Return the (x, y) coordinate for the center point of the cell that contains the specified text.  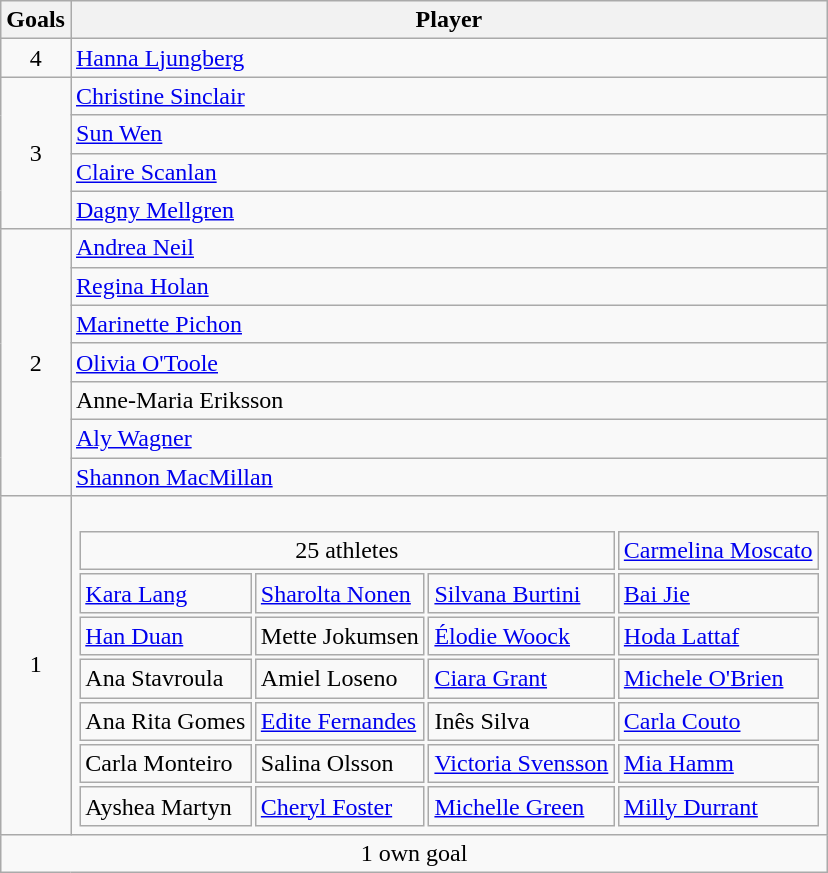
Élodie Woock (521, 636)
Olivia O'Toole (448, 362)
Milly Durrant (718, 806)
Player (448, 20)
1 own goal (414, 854)
Ciara Grant (521, 679)
Marinette Pichon (448, 324)
Kara Lang (166, 594)
Carla Monteiro (166, 764)
Andrea Neil (448, 248)
25 athletes (347, 551)
Claire Scanlan (448, 172)
Ayshea Martyn (166, 806)
Sharolta Nonen (340, 594)
Ana Stavroula (166, 679)
Regina Holan (448, 286)
Michelle Green (521, 806)
Dagny Mellgren (448, 210)
Inês Silva (521, 721)
Aly Wagner (448, 438)
Carmelina Moscato (718, 551)
Ana Rita Gomes (166, 721)
2 (36, 362)
Shannon MacMillan (448, 477)
Goals (36, 20)
Victoria Svensson (521, 764)
Amiel Loseno (340, 679)
Sun Wen (448, 134)
Christine Sinclair (448, 96)
Silvana Burtini (521, 594)
Bai Jie (718, 594)
Anne-Maria Eriksson (448, 400)
Hoda Lattaf (718, 636)
Michele O'Brien (718, 679)
Hanna Ljungberg (448, 58)
Carla Couto (718, 721)
4 (36, 58)
Mia Hamm (718, 764)
3 (36, 153)
Salina Olsson (340, 764)
1 (36, 666)
Han Duan (166, 636)
Cheryl Foster (340, 806)
Edite Fernandes (340, 721)
Mette Jokumsen (340, 636)
